Determine the (x, y) coordinate at the center of the cell enclosing the given text.  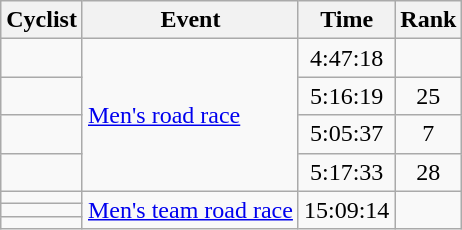
5:16:19 (346, 96)
Time (346, 20)
Cyclist (42, 20)
Men's road race (190, 115)
7 (428, 134)
25 (428, 96)
28 (428, 172)
4:47:18 (346, 58)
15:09:14 (346, 210)
Event (190, 20)
Men's team road race (190, 210)
5:17:33 (346, 172)
Rank (428, 20)
5:05:37 (346, 134)
